Pinpoint the cell where the given text exists, returning its (X, Y) midpoint coordinate. 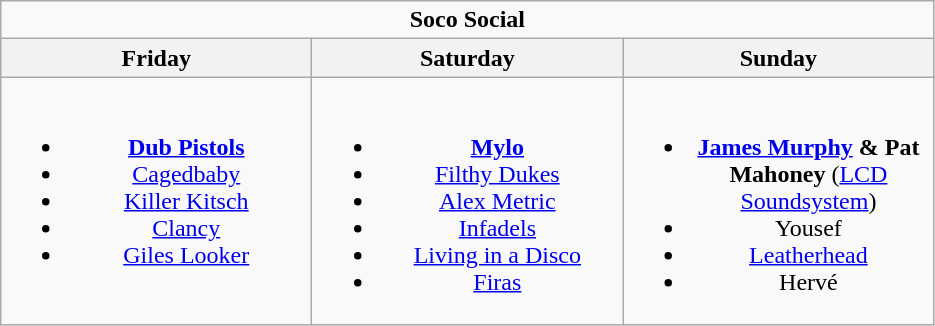
MyloFilthy DukesAlex MetricInfadelsLiving in a DiscoFiras (468, 201)
James Murphy & Pat Mahoney (LCD Soundsystem)YousefLeatherheadHervé (778, 201)
Saturday (468, 58)
Dub PistolsCagedbabyKiller KitschClancyGiles Looker (156, 201)
Friday (156, 58)
Soco Social (468, 20)
Sunday (778, 58)
